Search for the cell housing the specified text and yield its [x, y] center coordinate. 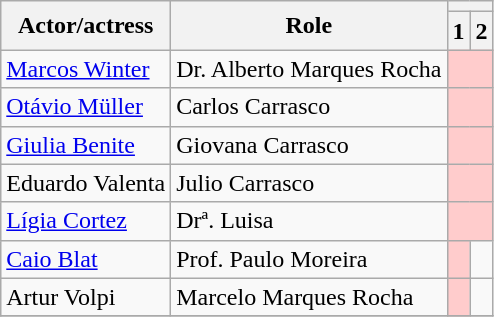
Caio Blat [86, 259]
Dr. Alberto Marques Rocha [309, 69]
Otávio Müller [86, 107]
Lígia Cortez [86, 221]
Marcos Winter [86, 69]
Giovana Carrasco [309, 145]
Actor/actress [86, 26]
Giulia Benite [86, 145]
Carlos Carrasco [309, 107]
Julio Carrasco [309, 183]
2 [482, 31]
Role [309, 26]
Prof. Paulo Moreira [309, 259]
Drª. Luisa [309, 221]
1 [458, 31]
Marcelo Marques Rocha [309, 297]
Artur Volpi [86, 297]
Eduardo Valenta [86, 183]
